From the cell containing the given text, extract its center point as [X, Y] coordinate. 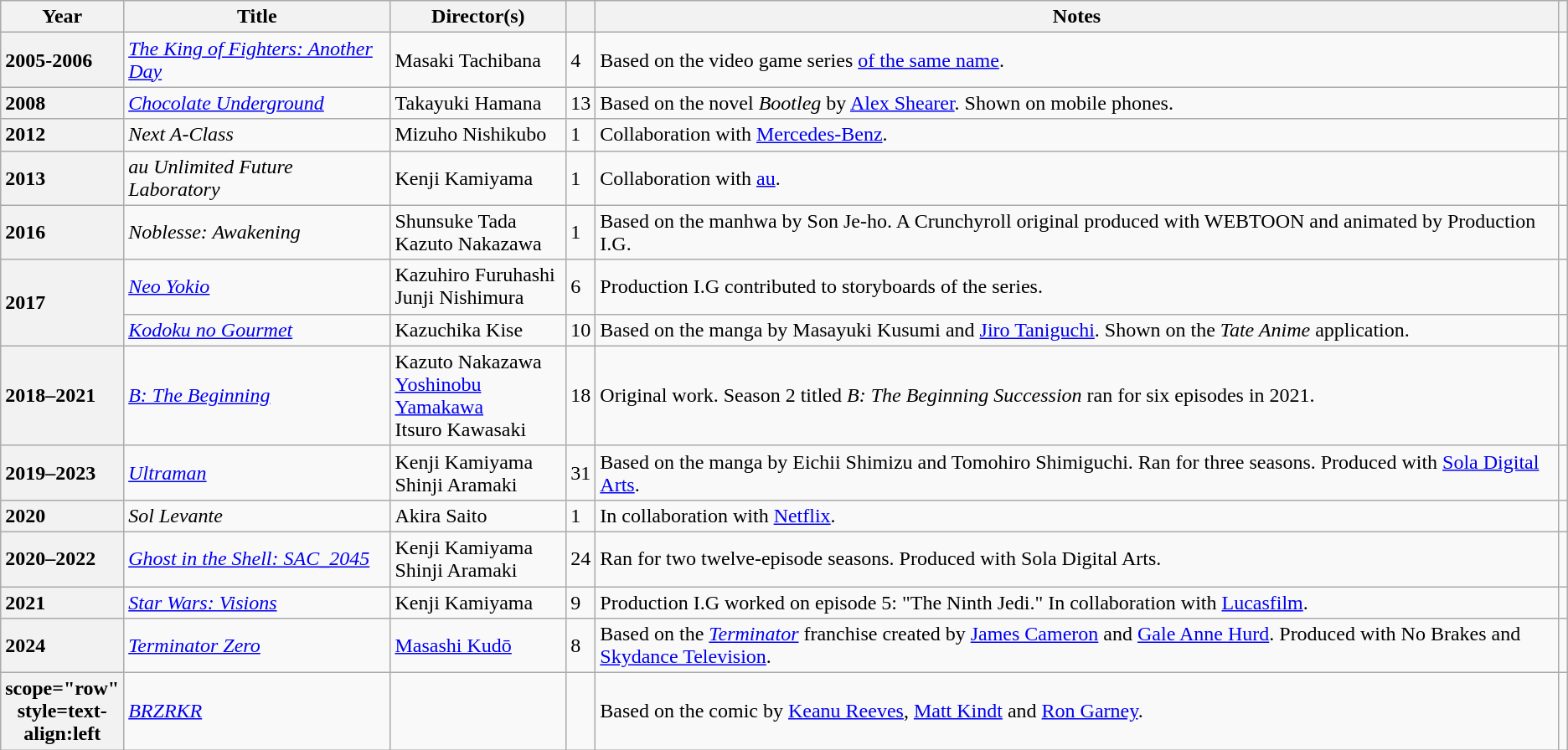
Original work. Season 2 titled B: The Beginning Succession ran for six episodes in 2021. [1077, 395]
2020 [62, 516]
Collaboration with Mercedes-Benz. [1077, 135]
Shunsuke TadaKazuto Nakazawa [478, 233]
Based on the comic by Keanu Reeves, Matt Kindt and Ron Garney. [1077, 711]
scope="row" style=text-align:left [62, 711]
2016 [62, 233]
Sol Levante [257, 516]
2017 [62, 303]
Next A-Class [257, 135]
18 [581, 395]
Kazuto NakazawaYoshinobu YamakawaItsuro Kawasaki [478, 395]
24 [581, 559]
2024 [62, 646]
31 [581, 472]
The King of Fighters: Another Day [257, 60]
8 [581, 646]
2019–2023 [62, 472]
Kazuhiro FuruhashiJunji Nishimura [478, 286]
Based on the manhwa by Son Je-ho. A Crunchyroll original produced with WEBTOON and animated by Production I.G. [1077, 233]
Based on the Terminator franchise created by James Cameron and Gale Anne Hurd. Produced with No Brakes and Skydance Television. [1077, 646]
2018–2021 [62, 395]
B: The Beginning [257, 395]
9 [581, 602]
Masaki Tachibana [478, 60]
2008 [62, 103]
Year [62, 17]
Ran for two twelve-episode seasons. Produced with Sola Digital Arts. [1077, 559]
6 [581, 286]
Chocolate Underground [257, 103]
Title [257, 17]
10 [581, 330]
Neo Yokio [257, 286]
2013 [62, 177]
Based on the video game series of the same name. [1077, 60]
Production I.G contributed to storyboards of the series. [1077, 286]
Director(s) [478, 17]
2012 [62, 135]
In collaboration with Netflix. [1077, 516]
Star Wars: Visions [257, 602]
Collaboration with au. [1077, 177]
Ultraman [257, 472]
4 [581, 60]
Kazuchika Kise [478, 330]
Based on the manga by Masayuki Kusumi and Jiro Taniguchi. Shown on the Tate Anime application. [1077, 330]
Masashi Kudō [478, 646]
Terminator Zero [257, 646]
Noblesse: Awakening [257, 233]
BRZRKR [257, 711]
Production I.G worked on episode 5: "The Ninth Jedi." In collaboration with Lucasfilm. [1077, 602]
Based on the manga by Eichii Shimizu and Tomohiro Shimiguchi. Ran for three seasons. Produced with Sola Digital Arts. [1077, 472]
13 [581, 103]
Kodoku no Gourmet [257, 330]
Akira Saito [478, 516]
Notes [1077, 17]
2021 [62, 602]
au Unlimited Future Laboratory [257, 177]
Takayuki Hamana [478, 103]
Based on the novel Bootleg by Alex Shearer. Shown on mobile phones. [1077, 103]
Mizuho Nishikubo [478, 135]
2020–2022 [62, 559]
2005-2006 [62, 60]
Ghost in the Shell: SAC_2045 [257, 559]
